Locate the cell with the specified text and output its (X, Y) center coordinate. 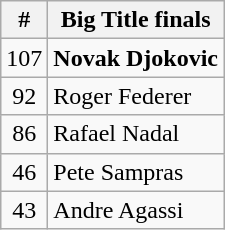
Roger Federer (136, 96)
Novak Djokovic (136, 58)
Andre Agassi (136, 210)
43 (24, 210)
Pete Sampras (136, 172)
107 (24, 58)
Rafael Nadal (136, 134)
46 (24, 172)
# (24, 20)
Big Title finals (136, 20)
86 (24, 134)
92 (24, 96)
